Return [x, y] of the center of cell containing provided text 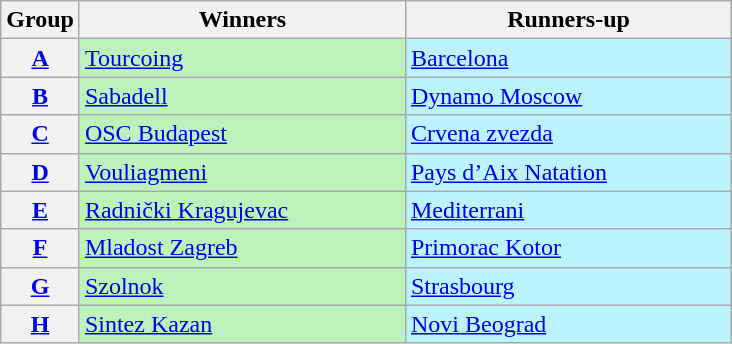
Szolnok [242, 286]
Sabadell [242, 96]
Vouliagmeni [242, 172]
C [40, 134]
Pays d’Aix Natation [568, 172]
F [40, 248]
OSC Budapest [242, 134]
Runners-up [568, 20]
D [40, 172]
Barcelona [568, 58]
G [40, 286]
H [40, 324]
Mladost Zagreb [242, 248]
Strasbourg [568, 286]
Sintez Kazan [242, 324]
Mediterrani [568, 210]
Radnički Kragujevac [242, 210]
A [40, 58]
Winners [242, 20]
Tourcoing [242, 58]
Group [40, 20]
Crvena zvezda [568, 134]
E [40, 210]
Dynamo Moscow [568, 96]
Primorac Kotor [568, 248]
B [40, 96]
Novi Beograd [568, 324]
